Determine the (X, Y) coordinate at the center of the cell enclosing the given text.  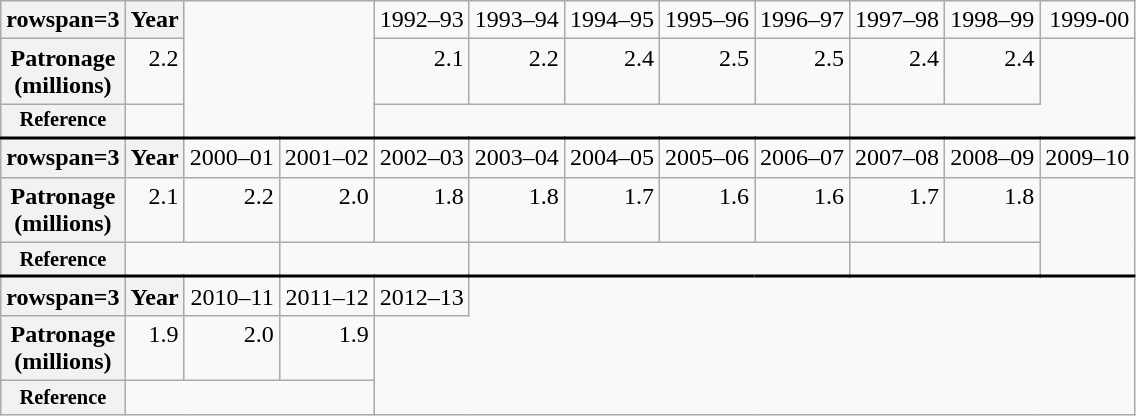
2007–08 (898, 158)
2004–05 (612, 158)
1996–97 (802, 20)
2010–11 (232, 296)
2001–02 (326, 158)
2000–01 (232, 158)
2002–03 (422, 158)
2005–06 (706, 158)
1993–94 (516, 20)
1992–93 (422, 20)
1994–95 (612, 20)
1998–99 (992, 20)
2003–04 (516, 158)
1999-00 (1088, 20)
2009–10 (1088, 158)
2011–12 (326, 296)
1995–96 (706, 20)
2008–09 (992, 158)
2006–07 (802, 158)
2012–13 (422, 296)
1997–98 (898, 20)
